Capture the cell that displays the provided text and extract its [x, y] central coordinate. 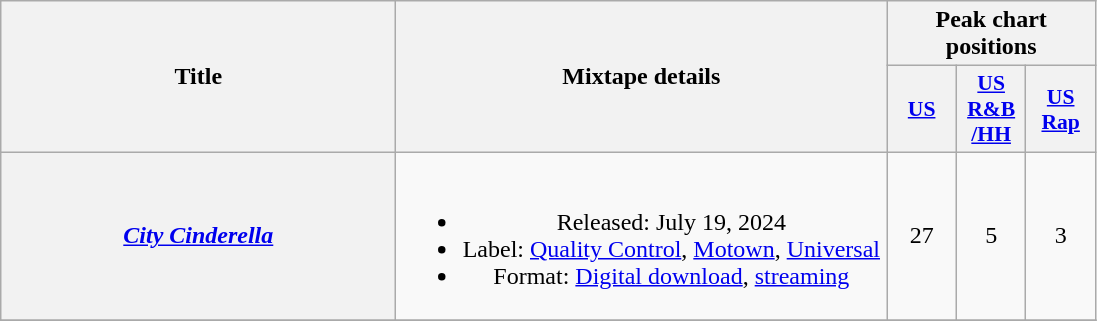
3 [1061, 236]
27 [922, 236]
Title [198, 77]
5 [991, 236]
Peak chart positions [992, 34]
City Cinderella [198, 236]
USRap [1061, 110]
Mixtape details [642, 77]
Released: July 19, 2024Label: Quality Control, Motown, UniversalFormat: Digital download, streaming [642, 236]
USR&B/HH [991, 110]
US [922, 110]
